Return [x, y] of the center of cell containing provided text 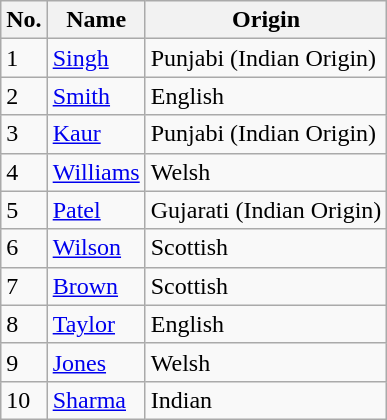
10 [24, 400]
Wilson [96, 248]
Brown [96, 286]
7 [24, 286]
Name [96, 20]
8 [24, 324]
Jones [96, 362]
Patel [96, 210]
1 [24, 58]
Williams [96, 172]
Origin [266, 20]
4 [24, 172]
Smith [96, 96]
3 [24, 134]
Kaur [96, 134]
No. [24, 20]
Gujarati (Indian Origin) [266, 210]
2 [24, 96]
Sharma [96, 400]
Singh [96, 58]
Indian [266, 400]
6 [24, 248]
Taylor [96, 324]
5 [24, 210]
9 [24, 362]
